Pinpoint the cell where the given text exists, returning its (x, y) midpoint coordinate. 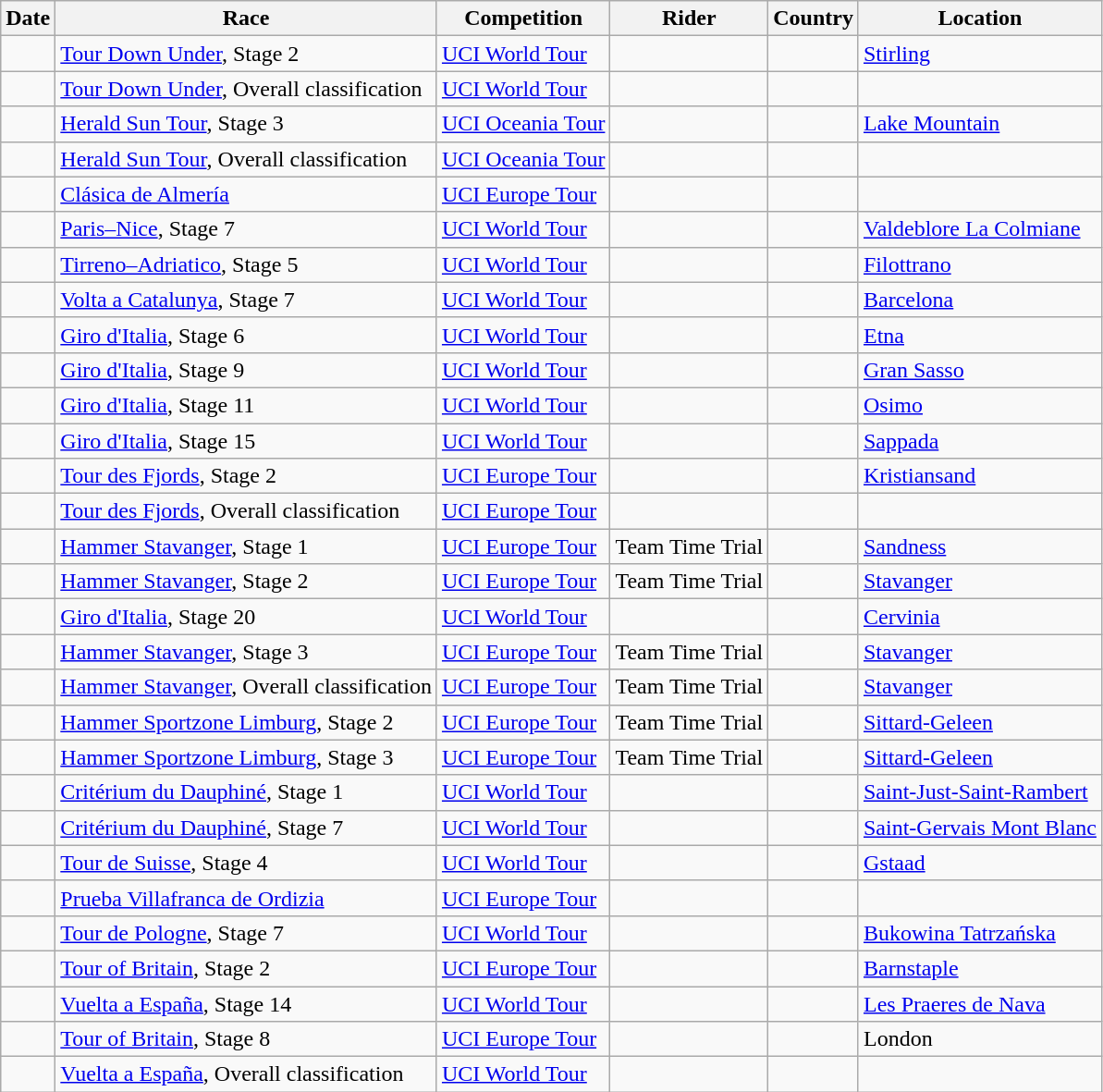
Critérium du Dauphiné, Stage 7 (246, 828)
Filottrano (980, 264)
Barnstaple (980, 968)
Date (28, 18)
Giro d'Italia, Stage 15 (246, 441)
Vuelta a España, Overall classification (246, 1074)
Hammer Stavanger, Stage 2 (246, 582)
Barcelona (980, 300)
Tour de Pologne, Stage 7 (246, 933)
Stirling (980, 54)
Hammer Stavanger, Stage 3 (246, 652)
Valdeblore La Colmiane (980, 229)
Tour of Britain, Stage 2 (246, 968)
Lake Mountain (980, 124)
Hammer Stavanger, Overall classification (246, 687)
Tour des Fjords, Stage 2 (246, 476)
Critérium du Dauphiné, Stage 1 (246, 792)
Kristiansand (980, 476)
Gstaad (980, 863)
Tour de Suisse, Stage 4 (246, 863)
Saint-Just-Saint-Rambert (980, 792)
Tour of Britain, Stage 8 (246, 1039)
Saint-Gervais Mont Blanc (980, 828)
Location (980, 18)
Giro d'Italia, Stage 6 (246, 335)
Tirreno–Adriatico, Stage 5 (246, 264)
Cervinia (980, 617)
Giro d'Italia, Stage 9 (246, 370)
Bukowina Tatrzańska (980, 933)
Prueba Villafranca de Ordizia (246, 898)
Etna (980, 335)
Gran Sasso (980, 370)
Sandness (980, 546)
Paris–Nice, Stage 7 (246, 229)
Volta a Catalunya, Stage 7 (246, 300)
London (980, 1039)
Tour Down Under, Stage 2 (246, 54)
Clásica de Almería (246, 194)
Tour Down Under, Overall classification (246, 89)
Tour des Fjords, Overall classification (246, 511)
Hammer Sportzone Limburg, Stage 2 (246, 722)
Les Praeres de Nava (980, 1003)
Giro d'Italia, Stage 20 (246, 617)
Hammer Sportzone Limburg, Stage 3 (246, 757)
Giro d'Italia, Stage 11 (246, 405)
Herald Sun Tour, Overall classification (246, 159)
Race (246, 18)
Vuelta a España, Stage 14 (246, 1003)
Herald Sun Tour, Stage 3 (246, 124)
Rider (690, 18)
Competition (523, 18)
Hammer Stavanger, Stage 1 (246, 546)
Country (814, 18)
Sappada (980, 441)
Osimo (980, 405)
